Detect which cell encompasses the target text, then output its [X, Y] center coordinate. 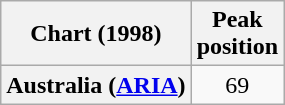
Peakposition [237, 34]
69 [237, 85]
Australia (ARIA) [96, 85]
Chart (1998) [96, 34]
